Output the [X, Y] coordinate of the center of the cell containing the given text.  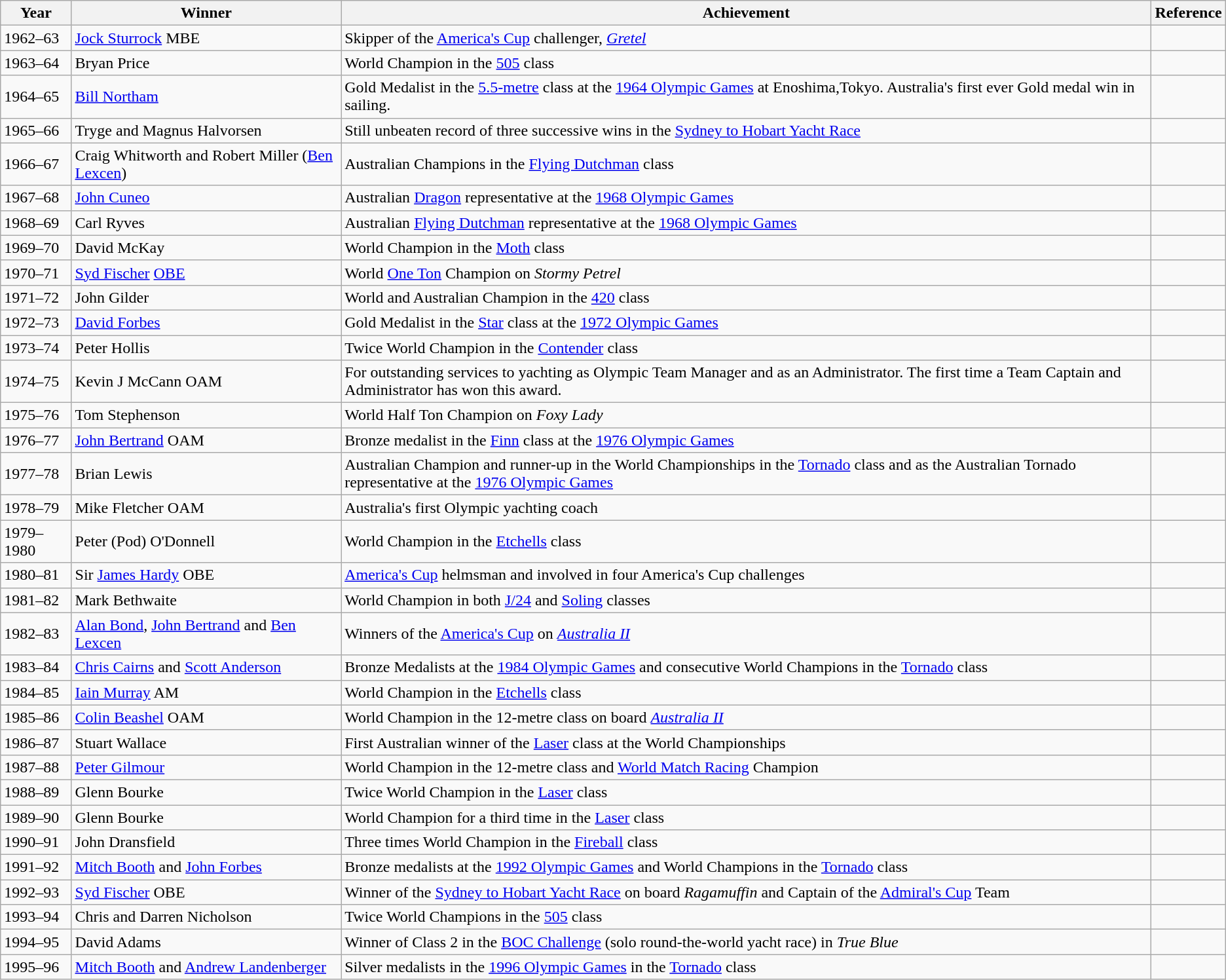
Three times World Champion in the Fireball class [747, 842]
Stuart Wallace [206, 742]
Gold Medalist in the Star class at the 1972 Olympic Games [747, 322]
Twice World Champions in the 505 class [747, 917]
John Cuneo [206, 198]
John Dransfield [206, 842]
1965–66 [36, 130]
1968–69 [36, 223]
1977–78 [36, 474]
1967–68 [36, 198]
1962–63 [36, 38]
David Adams [206, 942]
Brian Lewis [206, 474]
Kevin J McCann OAM [206, 381]
World Champion in the 505 class [747, 63]
Australian Flying Dutchman representative at the 1968 Olympic Games [747, 223]
Iain Murray AM [206, 692]
Reference [1188, 13]
Achievement [747, 13]
1992–93 [36, 892]
Twice World Champion in the Contender class [747, 348]
1994–95 [36, 942]
1985–86 [36, 717]
1991–92 [36, 867]
1988–89 [36, 792]
Australia's first Olympic yachting coach [747, 508]
Mitch Booth and Andrew Landenberger [206, 967]
Still unbeaten record of three successive wins in the Sydney to Hobart Yacht Race [747, 130]
Twice World Champion in the Laser class [747, 792]
1990–91 [36, 842]
Australian Champions in the Flying Dutchman class [747, 164]
Mike Fletcher OAM [206, 508]
Winner [206, 13]
America's Cup helmsman and involved in four America's Cup challenges [747, 575]
Bronze medalists at the 1992 Olympic Games and World Champions in the Tornado class [747, 867]
Bryan Price [206, 63]
Jock Sturrock MBE [206, 38]
Sir James Hardy OBE [206, 575]
Chris Cairns and Scott Anderson [206, 668]
Carl Ryves [206, 223]
1971–72 [36, 297]
1976–77 [36, 440]
1980–81 [36, 575]
1972–73 [36, 322]
John Gilder [206, 297]
World Champion for a third time in the Laser class [747, 817]
1970–71 [36, 273]
Bronze medalist in the Finn class at the 1976 Olympic Games [747, 440]
Craig Whitworth and Robert Miller (Ben Lexcen) [206, 164]
Bill Northam [206, 97]
Peter Gilmour [206, 767]
1974–75 [36, 381]
Skipper of the America's Cup challenger, Gretel [747, 38]
John Bertrand OAM [206, 440]
1979–1980 [36, 541]
Winner of Class 2 in the BOC Challenge (solo round-the-world yacht race) in True Blue [747, 942]
World Champion in both J/24 and Soling classes [747, 600]
Alan Bond, John Bertrand and Ben Lexcen [206, 634]
1982–83 [36, 634]
1995–96 [36, 967]
1986–87 [36, 742]
Tryge and Magnus Halvorsen [206, 130]
World and Australian Champion in the 420 class [747, 297]
1978–79 [36, 508]
World Champion in the 12-metre class on board Australia II [747, 717]
Silver medalists in the 1996 Olympic Games in the Tornado class [747, 967]
Tom Stephenson [206, 415]
Year [36, 13]
World One Ton Champion on Stormy Petrel [747, 273]
World Champion in the Moth class [747, 248]
Peter Hollis [206, 348]
David McKay [206, 248]
David Forbes [206, 322]
Mark Bethwaite [206, 600]
1966–67 [36, 164]
First Australian winner of the Laser class at the World Championships [747, 742]
1983–84 [36, 668]
1975–76 [36, 415]
Chris and Darren Nicholson [206, 917]
Peter (Pod) O'Donnell [206, 541]
1964–65 [36, 97]
Australian Dragon representative at the 1968 Olympic Games [747, 198]
1984–85 [36, 692]
World Half Ton Champion on Foxy Lady [747, 415]
World Champion in the 12-metre class and World Match Racing Champion [747, 767]
1987–88 [36, 767]
1973–74 [36, 348]
Winners of the America's Cup on Australia II [747, 634]
Gold Medalist in the 5.5-metre class at the 1964 Olympic Games at Enoshima,Tokyo. Australia's first ever Gold medal win in sailing. [747, 97]
1981–82 [36, 600]
1963–64 [36, 63]
1989–90 [36, 817]
Colin Beashel OAM [206, 717]
Mitch Booth and John Forbes [206, 867]
1993–94 [36, 917]
Winner of the Sydney to Hobart Yacht Race on board Ragamuffin and Captain of the Admiral's Cup Team [747, 892]
1969–70 [36, 248]
Bronze Medalists at the 1984 Olympic Games and consecutive World Champions in the Tornado class [747, 668]
